Return the (x, y) coordinate for the center point of the cell that contains the specified text.  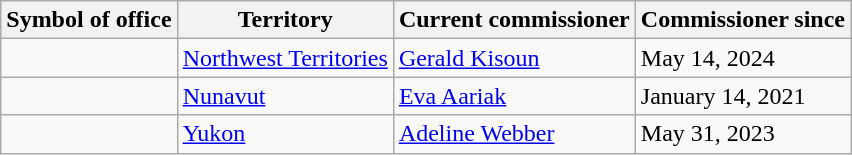
May 31, 2023 (742, 134)
Current commissioner (514, 20)
Eva Aariak (514, 96)
Territory (285, 20)
Yukon (285, 134)
Nunavut (285, 96)
January 14, 2021 (742, 96)
Adeline Webber (514, 134)
May 14, 2024 (742, 58)
Commissioner since (742, 20)
Northwest Territories (285, 58)
Gerald Kisoun (514, 58)
Symbol of office (89, 20)
